Extract the [X, Y] coordinate from the center of the cell holding the provided text.  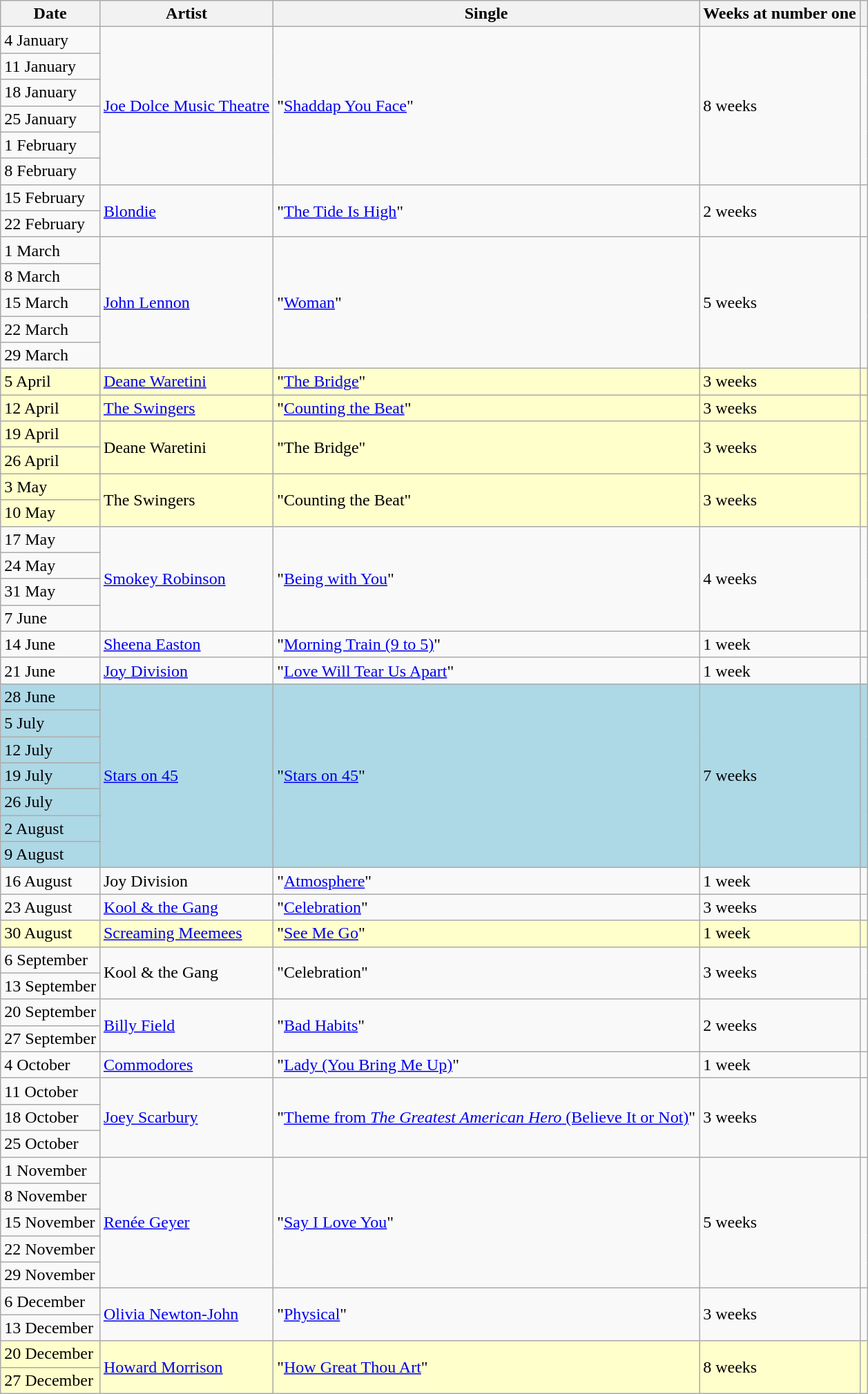
11 January [50, 66]
18 January [50, 93]
Weeks at number one [780, 14]
22 March [50, 329]
John Lennon [186, 302]
5 July [50, 723]
2 August [50, 829]
Olivia Newton-John [186, 1315]
23 August [50, 907]
Single [486, 14]
27 December [50, 1380]
1 March [50, 250]
1 February [50, 145]
Howard Morrison [186, 1367]
4 October [50, 1065]
16 August [50, 881]
"Love Will Tear Us Apart" [486, 670]
21 June [50, 670]
26 July [50, 802]
26 April [50, 461]
4 weeks [780, 579]
29 November [50, 1275]
"How Great Thou Art" [486, 1367]
"Atmosphere" [486, 881]
"Stars on 45" [486, 775]
31 May [50, 592]
"Woman" [486, 302]
8 March [50, 276]
22 November [50, 1249]
17 May [50, 539]
14 June [50, 644]
Commodores [186, 1065]
5 April [50, 382]
"The Tide Is High" [486, 211]
Sheena Easton [186, 644]
3 May [50, 487]
19 April [50, 434]
30 August [50, 933]
15 March [50, 302]
28 June [50, 697]
"See Me Go" [486, 933]
20 December [50, 1354]
29 March [50, 356]
12 July [50, 749]
8 November [50, 1197]
Joey Scarbury [186, 1117]
18 October [50, 1117]
6 September [50, 960]
22 February [50, 224]
19 July [50, 776]
12 April [50, 408]
"Lady (You Bring Me Up)" [486, 1065]
"Morning Train (9 to 5)" [486, 644]
24 May [50, 565]
8 February [50, 171]
7 June [50, 618]
Artist [186, 14]
"Theme from The Greatest American Hero (Believe It or Not)" [486, 1117]
"Say I Love You" [486, 1223]
Screaming Meemees [186, 933]
"Being with You" [486, 579]
Blondie [186, 211]
4 January [50, 40]
20 September [50, 1012]
"Physical" [486, 1315]
Joe Dolce Music Theatre [186, 106]
Smokey Robinson [186, 579]
27 September [50, 1038]
9 August [50, 855]
25 January [50, 119]
"Bad Habits" [486, 1025]
7 weeks [780, 775]
15 February [50, 197]
15 November [50, 1223]
Date [50, 14]
25 October [50, 1143]
"Shaddap You Face" [486, 106]
1 November [50, 1170]
6 December [50, 1301]
11 October [50, 1091]
10 May [50, 513]
Stars on 45 [186, 775]
13 December [50, 1328]
Billy Field [186, 1025]
Renée Geyer [186, 1223]
13 September [50, 986]
